Detect which cell encompasses the target text, then output its (X, Y) center coordinate. 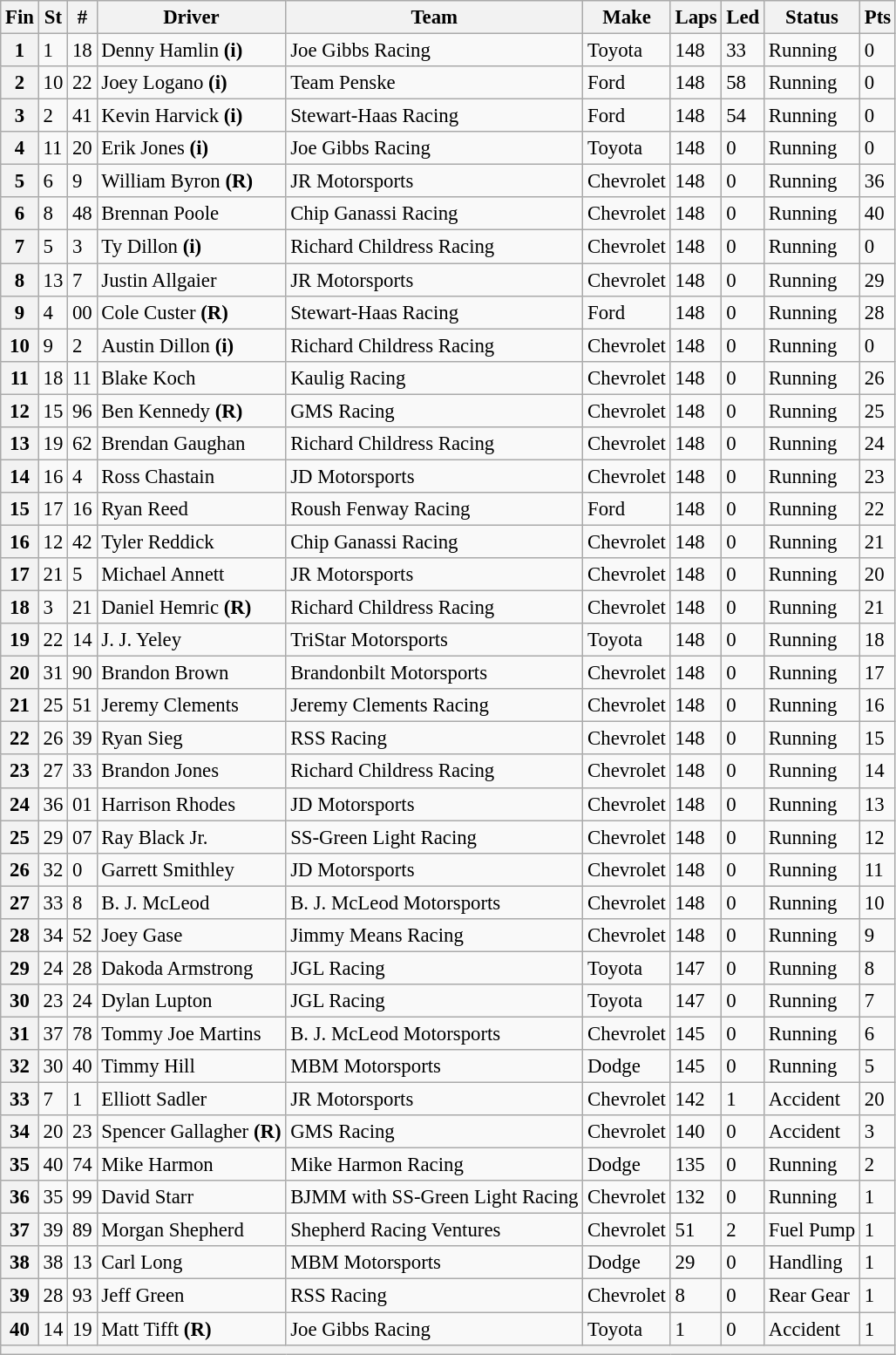
Brandon Jones (192, 772)
TriStar Motorsports (434, 640)
Joey Gase (192, 936)
Ben Kennedy (R) (192, 411)
48 (82, 214)
90 (82, 673)
Shepherd Racing Ventures (434, 1230)
89 (82, 1230)
42 (82, 541)
Brendan Gaughan (192, 444)
Jimmy Means Racing (434, 936)
140 (696, 1132)
Mike Harmon Racing (434, 1165)
Morgan Shepherd (192, 1230)
Tyler Reddick (192, 541)
Laps (696, 17)
Brennan Poole (192, 214)
Harrison Rhodes (192, 804)
Kaulig Racing (434, 378)
Led (743, 17)
07 (82, 837)
01 (82, 804)
Kevin Harvick (i) (192, 116)
00 (82, 312)
Blake Koch (192, 378)
142 (696, 1100)
52 (82, 936)
Tommy Joe Martins (192, 1033)
J. J. Yeley (192, 640)
Handling (812, 1263)
93 (82, 1296)
Pts (877, 17)
Jeff Green (192, 1296)
Team (434, 17)
Ross Chastain (192, 476)
78 (82, 1033)
Daniel Hemric (R) (192, 608)
Justin Allgaier (192, 280)
Make (627, 17)
Austin Dillon (i) (192, 345)
Timmy Hill (192, 1066)
Cole Custer (R) (192, 312)
Ryan Sieg (192, 739)
Fin (20, 17)
Fuel Pump (812, 1230)
Ray Black Jr. (192, 837)
Jeremy Clements Racing (434, 705)
Elliott Sadler (192, 1100)
Joey Logano (i) (192, 83)
41 (82, 116)
Mike Harmon (192, 1165)
99 (82, 1197)
SS-Green Light Racing (434, 837)
B. J. McLeod (192, 902)
Erik Jones (i) (192, 148)
Spencer Gallagher (R) (192, 1132)
# (82, 17)
Brandonbilt Motorsports (434, 673)
St (52, 17)
Garrett Smithley (192, 869)
BJMM with SS-Green Light Racing (434, 1197)
54 (743, 116)
Team Penske (434, 83)
Driver (192, 17)
Dakoda Armstrong (192, 968)
96 (82, 411)
132 (696, 1197)
David Starr (192, 1197)
Michael Annett (192, 575)
Ryan Reed (192, 509)
Roush Fenway Racing (434, 509)
Matt Tifft (R) (192, 1329)
58 (743, 83)
Status (812, 17)
Rear Gear (812, 1296)
Denny Hamlin (i) (192, 51)
William Byron (R) (192, 181)
74 (82, 1165)
Carl Long (192, 1263)
Brandon Brown (192, 673)
Jeremy Clements (192, 705)
Dylan Lupton (192, 1001)
62 (82, 444)
135 (696, 1165)
Ty Dillon (i) (192, 247)
